Return the (x, y) coordinate for the center point of the cell that contains the specified text.  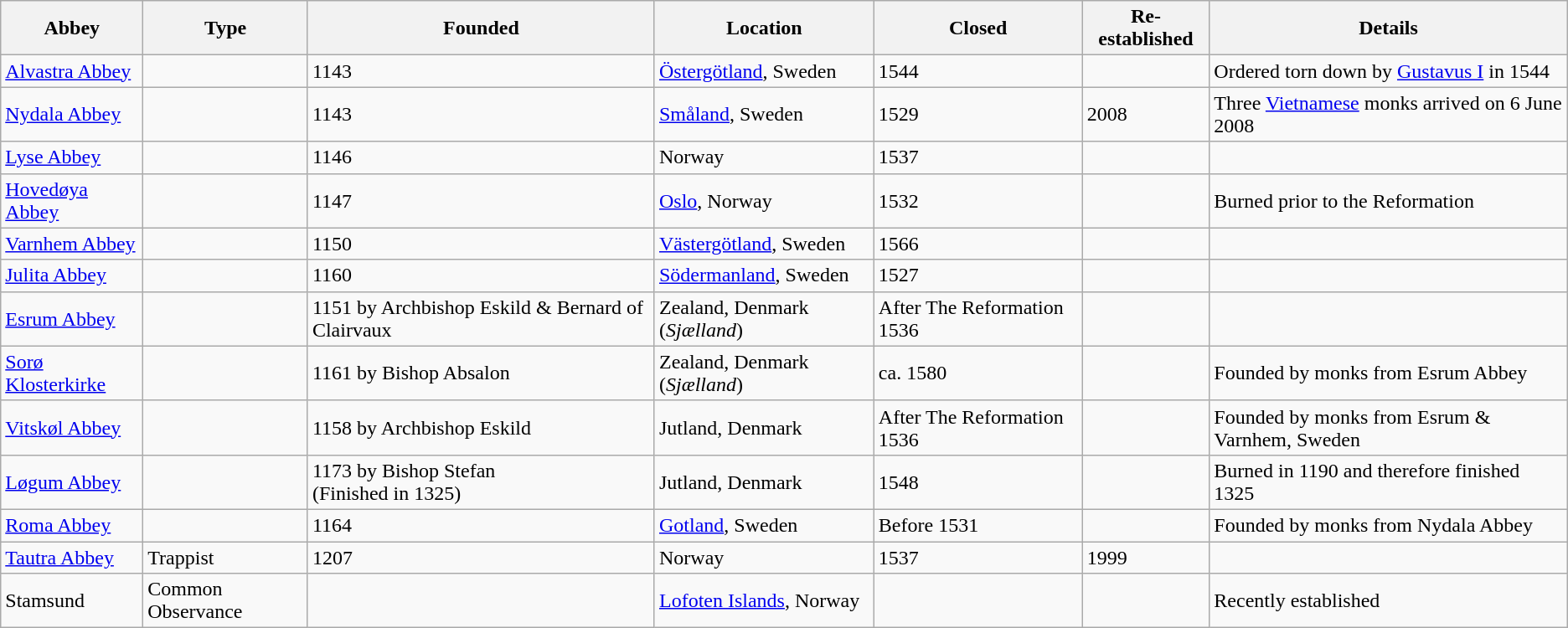
1161 by Bishop Absalon (481, 373)
Nydala Abbey (72, 114)
Type (226, 28)
Location (764, 28)
Three Vietnamese monks arrived on 6 June 2008 (1389, 114)
Stamsund (72, 601)
1150 (481, 244)
1566 (978, 244)
Founded by monks from Esrum & Varnhem, Sweden (1389, 427)
1160 (481, 275)
Vitskøl Abbey (72, 427)
Recently established (1389, 601)
Småland, Sweden (764, 114)
Founded by monks from Esrum Abbey (1389, 373)
Västergötland, Sweden (764, 244)
Hovedøya Abbey (72, 201)
1529 (978, 114)
Tautra Abbey (72, 557)
1147 (481, 201)
Burned prior to the Reformation (1389, 201)
Before 1531 (978, 525)
Founded (481, 28)
Östergötland, Sweden (764, 71)
1527 (978, 275)
Trappist (226, 557)
Ordered torn down by Gustavus I in 1544 (1389, 71)
2008 (1146, 114)
1548 (978, 482)
1158 by Archbishop Eskild (481, 427)
Oslo, Norway (764, 201)
Details (1389, 28)
Closed (978, 28)
1173 by Bishop Stefan(Finished in 1325) (481, 482)
Re-established (1146, 28)
Burned in 1190 and therefore finished 1325 (1389, 482)
Abbey (72, 28)
Roma Abbey (72, 525)
Södermanland, Sweden (764, 275)
Lofoten Islands, Norway (764, 601)
Gotland, Sweden (764, 525)
Sorø Klosterkirke (72, 373)
1146 (481, 157)
Founded by monks from Nydala Abbey (1389, 525)
ca. 1580 (978, 373)
Esrum Abbey (72, 318)
1164 (481, 525)
1999 (1146, 557)
1532 (978, 201)
Løgum Abbey (72, 482)
Common Observance (226, 601)
Alvastra Abbey (72, 71)
Julita Abbey (72, 275)
1151 by Archbishop Eskild & Bernard of Clairvaux (481, 318)
1544 (978, 71)
Varnhem Abbey (72, 244)
1207 (481, 557)
Lyse Abbey (72, 157)
